Search for the cell housing the specified text and yield its (X, Y) center coordinate. 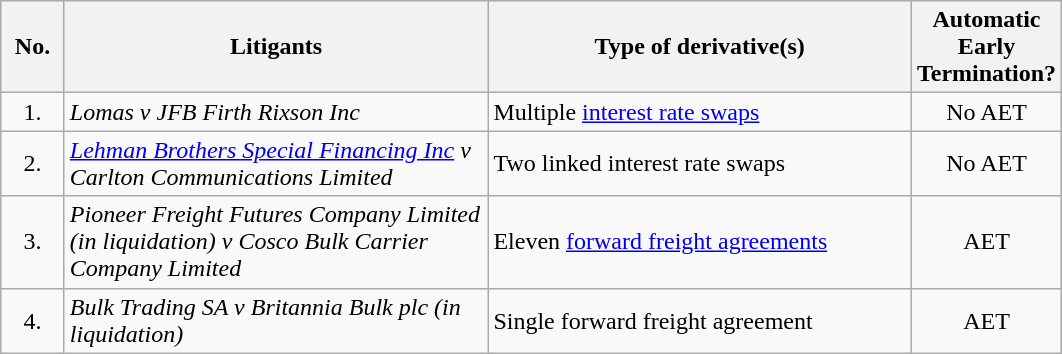
Pioneer Freight Futures Company Limited (in liquidation) v Cosco Bulk Carrier Company Limited (276, 242)
1. (33, 112)
Lehman Brothers Special Financing Inc v Carlton Communications Limited (276, 164)
Type of derivative(s) (700, 47)
3. (33, 242)
2. (33, 164)
Bulk Trading SA v Britannia Bulk plc (in liquidation) (276, 320)
Eleven forward freight agreements (700, 242)
No. (33, 47)
4. (33, 320)
Multiple interest rate swaps (700, 112)
Automatic Early Termination? (986, 47)
Litigants (276, 47)
Lomas v JFB Firth Rixson Inc (276, 112)
Two linked interest rate swaps (700, 164)
Single forward freight agreement (700, 320)
